From the cell containing the given text, extract its center point as (x, y) coordinate. 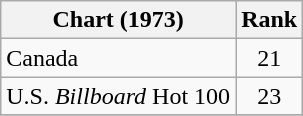
Rank (270, 20)
Chart (1973) (118, 20)
23 (270, 96)
21 (270, 58)
U.S. Billboard Hot 100 (118, 96)
Canada (118, 58)
